Extract the [x, y] coordinate from the center of the cell holding the provided text.  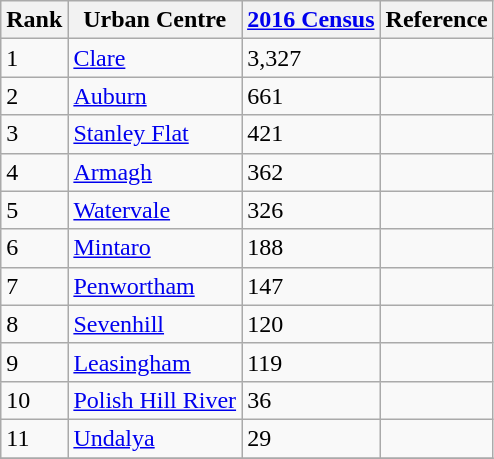
421 [311, 134]
Urban Centre [155, 20]
Leasingham [155, 362]
6 [34, 248]
10 [34, 400]
Auburn [155, 96]
11 [34, 438]
7 [34, 286]
119 [311, 362]
Reference [436, 20]
Stanley Flat [155, 134]
326 [311, 210]
188 [311, 248]
Rank [34, 20]
2 [34, 96]
147 [311, 286]
120 [311, 324]
Undalya [155, 438]
362 [311, 172]
2016 Census [311, 20]
Mintaro [155, 248]
8 [34, 324]
9 [34, 362]
Penwortham [155, 286]
3,327 [311, 58]
Sevenhill [155, 324]
Armagh [155, 172]
Watervale [155, 210]
36 [311, 400]
29 [311, 438]
5 [34, 210]
1 [34, 58]
3 [34, 134]
661 [311, 96]
4 [34, 172]
Polish Hill River [155, 400]
Clare [155, 58]
